Locate the cell with the specified text and output its (x, y) center coordinate. 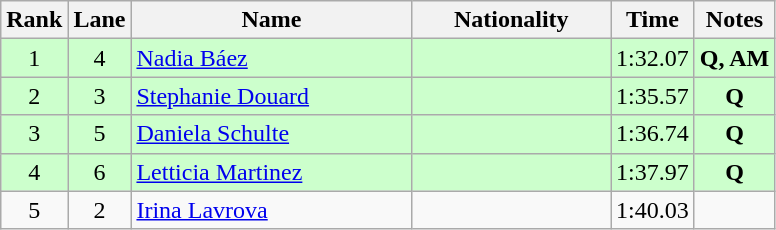
1 (34, 58)
Nationality (512, 20)
6 (100, 172)
1:40.03 (653, 210)
Letticia Martinez (272, 172)
1:32.07 (653, 58)
Name (272, 20)
Time (653, 20)
Irina Lavrova (272, 210)
Daniela Schulte (272, 134)
Nadia Báez (272, 58)
Q, AM (734, 58)
1:36.74 (653, 134)
Notes (734, 20)
1:37.97 (653, 172)
Lane (100, 20)
Rank (34, 20)
Stephanie Douard (272, 96)
1:35.57 (653, 96)
